Capture the cell that displays the provided text and extract its (X, Y) central coordinate. 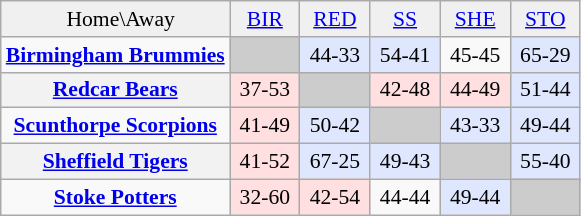
65-29 (545, 54)
44-33 (335, 54)
42-48 (405, 90)
44-44 (405, 197)
Sheffield Tigers (116, 161)
RED (335, 19)
STO (545, 19)
Redcar Bears (116, 90)
BIR (265, 19)
Birmingham Brummies (116, 54)
32-60 (265, 197)
Scunthorpe Scorpions (116, 126)
41-52 (265, 161)
41-49 (265, 126)
44-49 (475, 90)
51-44 (545, 90)
SHE (475, 19)
67-25 (335, 161)
55-40 (545, 161)
49-43 (405, 161)
54-41 (405, 54)
50-42 (335, 126)
37-53 (265, 90)
SS (405, 19)
Home\Away (116, 19)
42-54 (335, 197)
45-45 (475, 54)
Stoke Potters (116, 197)
43-33 (475, 126)
